From the cell containing the given text, extract its center point as (x, y) coordinate. 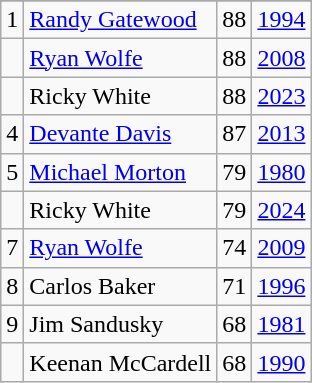
Carlos Baker (120, 286)
4 (12, 134)
Devante Davis (120, 134)
2023 (282, 96)
8 (12, 286)
5 (12, 172)
1981 (282, 324)
2009 (282, 248)
1 (12, 20)
1980 (282, 172)
Michael Morton (120, 172)
1996 (282, 286)
1994 (282, 20)
74 (234, 248)
2013 (282, 134)
9 (12, 324)
7 (12, 248)
Jim Sandusky (120, 324)
87 (234, 134)
Keenan McCardell (120, 362)
71 (234, 286)
2008 (282, 58)
2024 (282, 210)
1990 (282, 362)
Randy Gatewood (120, 20)
